Find where the given text appears and provide that cell's center as [X, Y] coordinate. 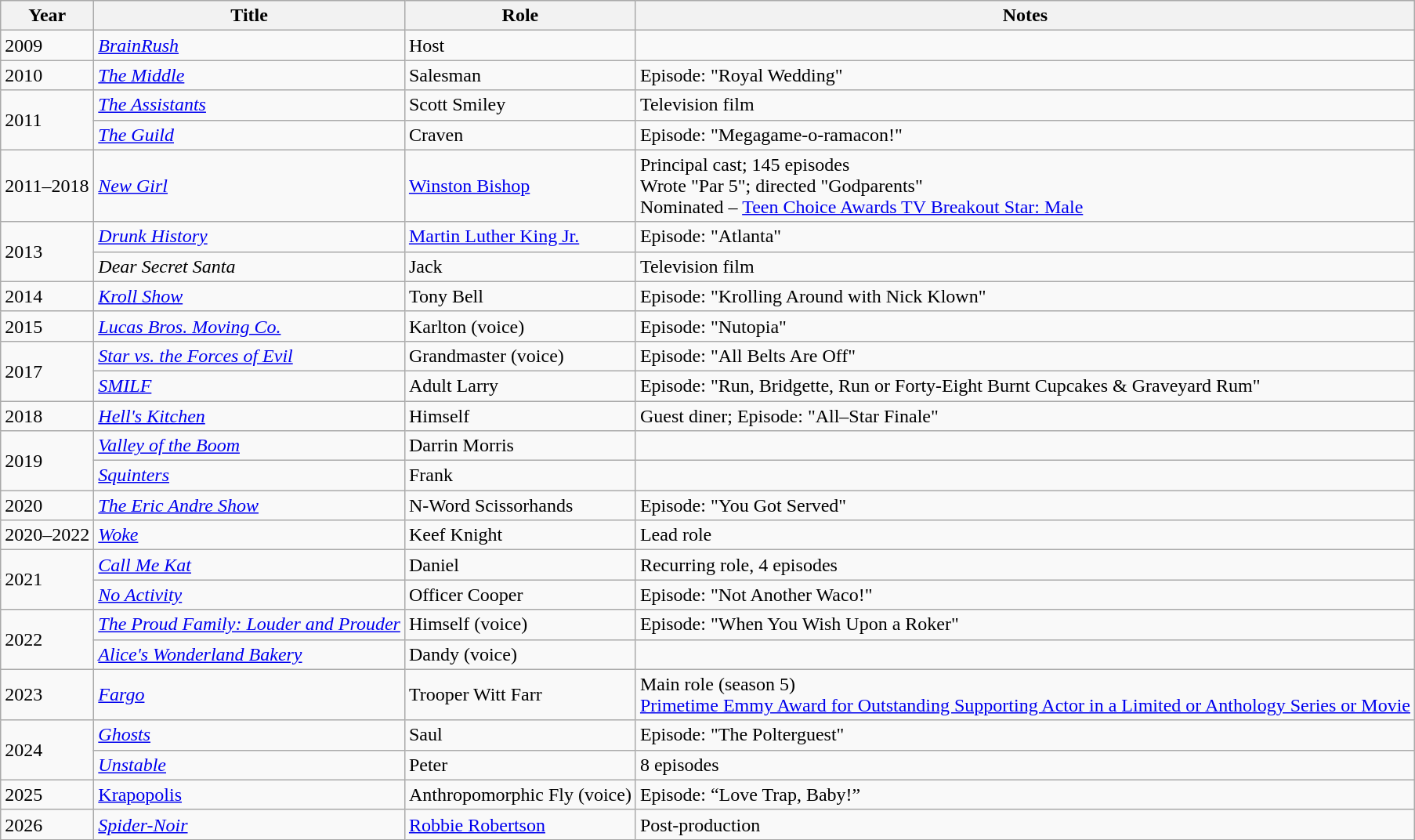
2021 [47, 580]
2022 [47, 639]
Spider-Noir [249, 824]
Scott Smiley [520, 105]
Host [520, 45]
The Proud Family: Louder and Prouder [249, 625]
2018 [47, 416]
Notes [1025, 16]
2023 [47, 694]
Squinters [249, 476]
The Middle [249, 75]
Grandmaster (voice) [520, 356]
2026 [47, 824]
Episode: "All Belts Are Off" [1025, 356]
Hell's Kitchen [249, 416]
Lucas Bros. Moving Co. [249, 326]
Salesman [520, 75]
2024 [47, 750]
Kroll Show [249, 296]
Episode: "Megagame-o-ramacon!" [1025, 135]
Anthropomorphic Fly (voice) [520, 795]
Adult Larry [520, 386]
Peter [520, 765]
Episode: "You Got Served" [1025, 505]
Principal cast; 145 episodesWrote "Par 5"; directed "Godparents"Nominated – Teen Choice Awards TV Breakout Star: Male [1025, 186]
Valley of the Boom [249, 446]
2019 [47, 461]
N-Word Scissorhands [520, 505]
2011 [47, 120]
Recurring role, 4 episodes [1025, 565]
Title [249, 16]
Martin Luther King Jr. [520, 237]
Year [47, 16]
Karlton (voice) [520, 326]
BrainRush [249, 45]
Episode: "Royal Wedding" [1025, 75]
Drunk History [249, 237]
Role [520, 16]
Robbie Robertson [520, 824]
Alice's Wonderland Bakery [249, 654]
2009 [47, 45]
8 episodes [1025, 765]
2014 [47, 296]
2010 [47, 75]
New Girl [249, 186]
Episode: "Atlanta" [1025, 237]
Main role (season 5) Primetime Emmy Award for Outstanding Supporting Actor in a Limited or Anthology Series or Movie [1025, 694]
2011–2018 [47, 186]
Episode: "Nutopia" [1025, 326]
Dear Secret Santa [249, 266]
Post-production [1025, 824]
2020 [47, 505]
Woke [249, 535]
SMILF [249, 386]
Guest diner; Episode: "All–Star Finale" [1025, 416]
Dandy (voice) [520, 654]
Darrin Morris [520, 446]
Daniel [520, 565]
Episode: "The Polterguest" [1025, 735]
The Assistants [249, 105]
Krapopolis [249, 795]
Call Me Kat [249, 565]
2017 [47, 371]
The Guild [249, 135]
The Eric Andre Show [249, 505]
Tony Bell [520, 296]
Episode: "Run, Bridgette, Run or Forty-Eight Burnt Cupcakes & Graveyard Rum" [1025, 386]
2020–2022 [47, 535]
Star vs. the Forces of Evil [249, 356]
No Activity [249, 595]
Craven [520, 135]
Frank [520, 476]
Lead role [1025, 535]
2015 [47, 326]
Fargo [249, 694]
2025 [47, 795]
Jack [520, 266]
Episode: “Love Trap, Baby!” [1025, 795]
Episode: "Not Another Waco!" [1025, 595]
Trooper Witt Farr [520, 694]
Saul [520, 735]
Officer Cooper [520, 595]
Himself [520, 416]
Episode: "When You Wish Upon a Roker" [1025, 625]
Ghosts [249, 735]
2013 [47, 252]
Unstable [249, 765]
Winston Bishop [520, 186]
Himself (voice) [520, 625]
Episode: "Krolling Around with Nick Klown" [1025, 296]
Keef Knight [520, 535]
